Scan for the cell matching the given text and deliver its [X, Y] coordinate at center. 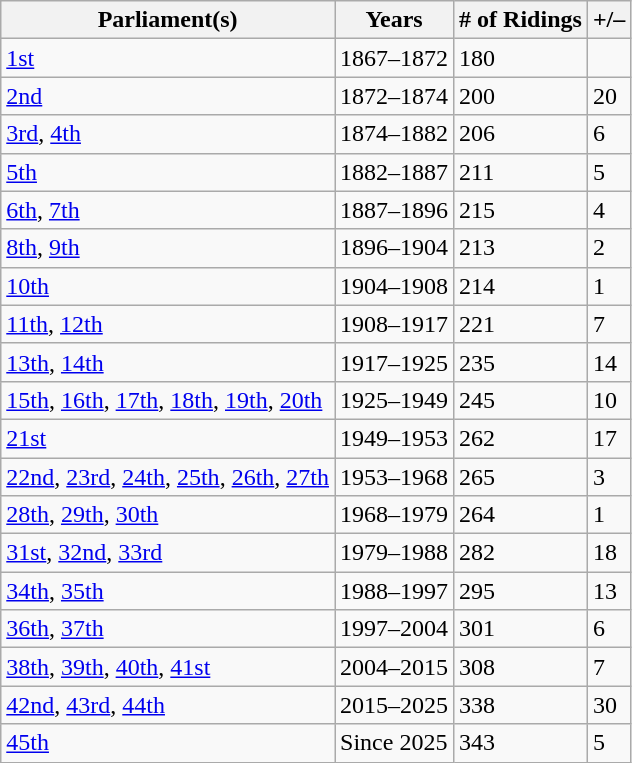
200 [521, 96]
2015–2025 [394, 705]
206 [521, 134]
1887–1896 [394, 210]
295 [521, 591]
1953–1968 [394, 477]
Since 2025 [394, 743]
3 [608, 477]
+/– [608, 20]
2nd [168, 96]
15th, 16th, 17th, 18th, 19th, 20th [168, 400]
21st [168, 438]
30 [608, 705]
11th, 12th [168, 324]
10th [168, 286]
245 [521, 400]
215 [521, 210]
343 [521, 743]
4 [608, 210]
301 [521, 629]
13 [608, 591]
10 [608, 400]
1896–1904 [394, 248]
1904–1908 [394, 286]
# of Ridings [521, 20]
1908–1917 [394, 324]
5th [168, 172]
213 [521, 248]
36th, 37th [168, 629]
262 [521, 438]
38th, 39th, 40th, 41st [168, 667]
264 [521, 515]
221 [521, 324]
28th, 29th, 30th [168, 515]
20 [608, 96]
1997–2004 [394, 629]
8th, 9th [168, 248]
Years [394, 20]
1925–1949 [394, 400]
14 [608, 362]
1979–1988 [394, 553]
211 [521, 172]
6th, 7th [168, 210]
17 [608, 438]
2 [608, 248]
1917–1925 [394, 362]
2004–2015 [394, 667]
282 [521, 553]
13th, 14th [168, 362]
235 [521, 362]
31st, 32nd, 33rd [168, 553]
1949–1953 [394, 438]
1988–1997 [394, 591]
1872–1874 [394, 96]
265 [521, 477]
180 [521, 58]
18 [608, 553]
34th, 35th [168, 591]
22nd, 23rd, 24th, 25th, 26th, 27th [168, 477]
45th [168, 743]
Parliament(s) [168, 20]
1968–1979 [394, 515]
1st [168, 58]
308 [521, 667]
3rd, 4th [168, 134]
1882–1887 [394, 172]
1867–1872 [394, 58]
1874–1882 [394, 134]
42nd, 43rd, 44th [168, 705]
214 [521, 286]
338 [521, 705]
